Detect which cell encompasses the target text, then output its (x, y) center coordinate. 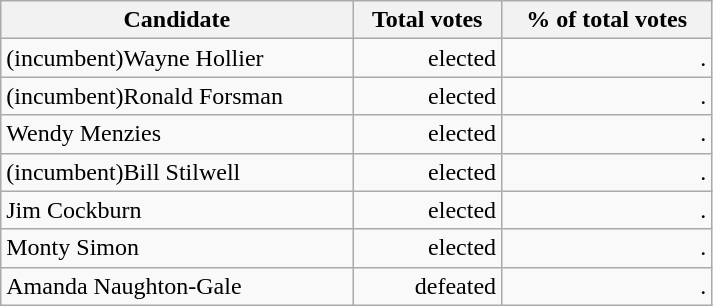
(incumbent)Wayne Hollier (177, 58)
Monty Simon (177, 248)
(incumbent)Ronald Forsman (177, 96)
Jim Cockburn (177, 210)
defeated (428, 286)
Total votes (428, 20)
(incumbent)Bill Stilwell (177, 172)
Wendy Menzies (177, 134)
Amanda Naughton-Gale (177, 286)
% of total votes (607, 20)
Candidate (177, 20)
